Capture the cell that displays the provided text and extract its (x, y) central coordinate. 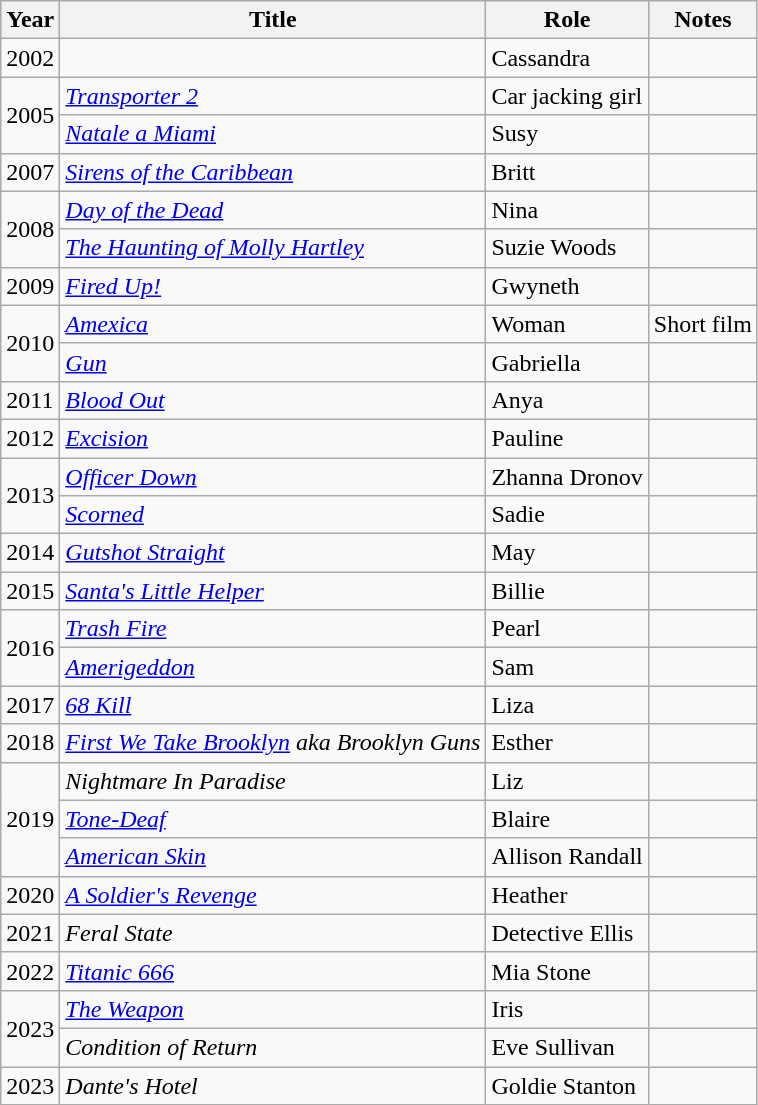
First We Take Brooklyn aka Brooklyn Guns (273, 743)
Amerigeddon (273, 667)
Trash Fire (273, 629)
Woman (567, 324)
Blood Out (273, 400)
Transporter 2 (273, 96)
May (567, 553)
Fired Up! (273, 286)
Liza (567, 705)
68 Kill (273, 705)
Tone-Deaf (273, 819)
Short film (702, 324)
Anya (567, 400)
Role (567, 20)
Sadie (567, 515)
2015 (30, 591)
Billie (567, 591)
Car jacking girl (567, 96)
Pauline (567, 438)
Britt (567, 172)
Allison Randall (567, 857)
Pearl (567, 629)
2005 (30, 115)
2019 (30, 819)
Susy (567, 134)
Detective Ellis (567, 933)
Day of the Dead (273, 210)
2009 (30, 286)
Blaire (567, 819)
Titanic 666 (273, 971)
2017 (30, 705)
2020 (30, 895)
American Skin (273, 857)
2014 (30, 553)
Condition of Return (273, 1047)
Gutshot Straight (273, 553)
Feral State (273, 933)
The Haunting of Molly Hartley (273, 248)
Officer Down (273, 477)
Eve Sullivan (567, 1047)
Nightmare In Paradise (273, 781)
Notes (702, 20)
Cassandra (567, 58)
Amexica (273, 324)
Dante's Hotel (273, 1085)
Title (273, 20)
Santa's Little Helper (273, 591)
Mia Stone (567, 971)
2013 (30, 496)
Iris (567, 1009)
2016 (30, 648)
Gwyneth (567, 286)
Sam (567, 667)
Nina (567, 210)
Suzie Woods (567, 248)
A Soldier's Revenge (273, 895)
2021 (30, 933)
2008 (30, 229)
The Weapon (273, 1009)
Gabriella (567, 362)
Esther (567, 743)
Liz (567, 781)
2007 (30, 172)
2012 (30, 438)
Goldie Stanton (567, 1085)
Natale a Miami (273, 134)
Year (30, 20)
2022 (30, 971)
Sirens of the Caribbean (273, 172)
2011 (30, 400)
Zhanna Dronov (567, 477)
2010 (30, 343)
2018 (30, 743)
Excision (273, 438)
Scorned (273, 515)
2002 (30, 58)
Heather (567, 895)
Gun (273, 362)
